Pinpoint the cell where the given text exists, returning its [x, y] midpoint coordinate. 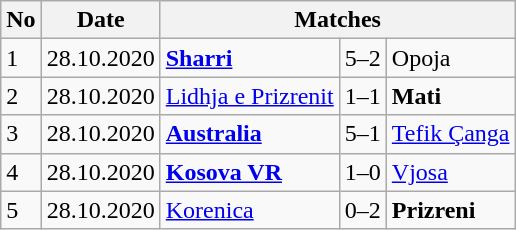
1 [21, 58]
2 [21, 96]
Vjosa [450, 172]
No [21, 20]
Lidhja e Prizrenit [250, 96]
5–1 [362, 134]
Kosova VR [250, 172]
Tefik Çanga [450, 134]
Opoja [450, 58]
Matches [338, 20]
Mati [450, 96]
1–0 [362, 172]
4 [21, 172]
Korenica [250, 210]
5 [21, 210]
1–1 [362, 96]
5–2 [362, 58]
Sharri [250, 58]
Date [100, 20]
0–2 [362, 210]
Prizreni [450, 210]
3 [21, 134]
Australia [250, 134]
